Determine the (X, Y) coordinate at the center of the cell enclosing the given text.  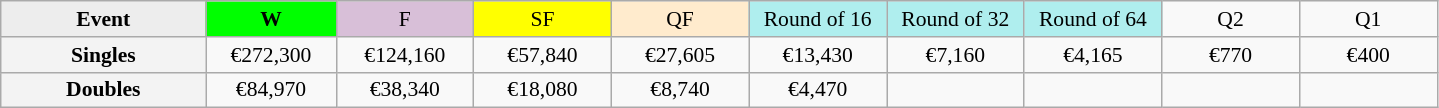
Round of 32 (955, 19)
Singles (104, 55)
Round of 64 (1093, 19)
F (405, 19)
W (271, 19)
QF (680, 19)
SF (543, 19)
€4,470 (818, 90)
Q2 (1231, 19)
€7,160 (955, 55)
€770 (1231, 55)
Round of 16 (818, 19)
€13,430 (818, 55)
Event (104, 19)
€84,970 (271, 90)
€4,165 (1093, 55)
€272,300 (271, 55)
€124,160 (405, 55)
€57,840 (543, 55)
€18,080 (543, 90)
Doubles (104, 90)
€38,340 (405, 90)
€8,740 (680, 90)
Q1 (1368, 19)
€400 (1368, 55)
€27,605 (680, 55)
